For the text-containing cell, return its midpoint in (X, Y) coordinate format. 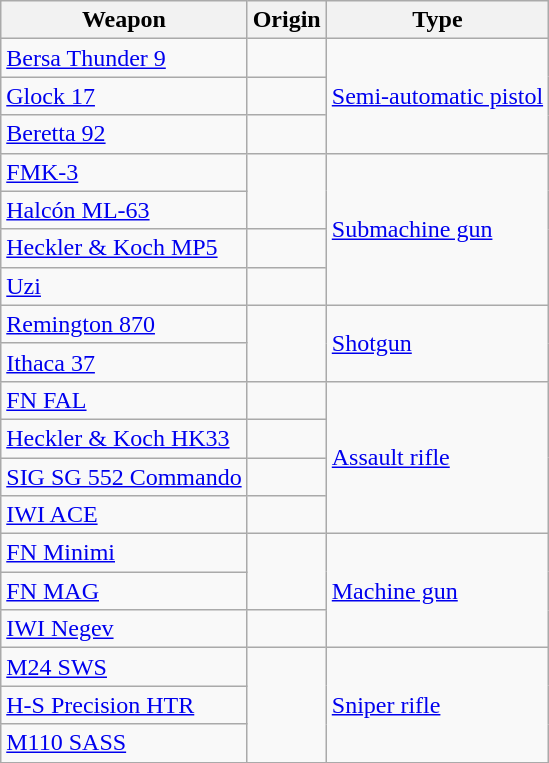
Submachine gun (437, 229)
Uzi (124, 286)
Weapon (124, 20)
IWI Negev (124, 629)
FN FAL (124, 400)
SIG SG 552 Commando (124, 477)
H-S Precision HTR (124, 705)
FMK-3 (124, 172)
FN MAG (124, 591)
Remington 870 (124, 324)
Type (437, 20)
Semi-automatic pistol (437, 96)
Beretta 92 (124, 134)
Bersa Thunder 9 (124, 58)
FN Minimi (124, 553)
Glock 17 (124, 96)
Origin (286, 20)
M24 SWS (124, 667)
Heckler & Koch MP5 (124, 248)
Machine gun (437, 591)
M110 SASS (124, 743)
Shotgun (437, 343)
Assault rifle (437, 457)
Ithaca 37 (124, 362)
Halcón ML-63 (124, 210)
Heckler & Koch HK33 (124, 438)
Sniper rifle (437, 705)
IWI ACE (124, 515)
